Capture the cell that displays the provided text and extract its (x, y) central coordinate. 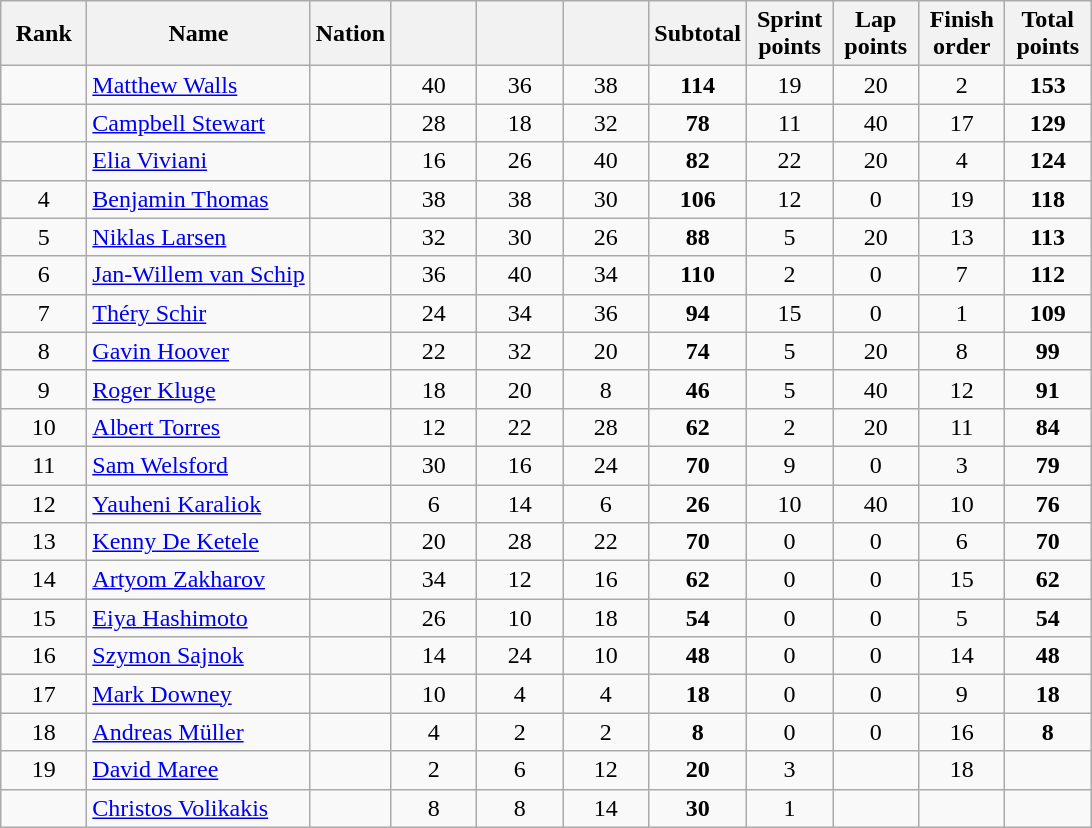
Subtotal (698, 34)
106 (698, 199)
Nation (350, 34)
Campbell Stewart (198, 123)
109 (1048, 313)
Andreas Müller (198, 732)
88 (698, 237)
129 (1048, 123)
Jan-Willem van Schip (198, 275)
Eiya Hashimoto (198, 618)
Yauheni Karaliok (198, 503)
Finish order (962, 34)
113 (1048, 237)
46 (698, 389)
99 (1048, 351)
Artyom Zakharov (198, 580)
Roger Kluge (198, 389)
91 (1048, 389)
124 (1048, 161)
84 (1048, 427)
79 (1048, 465)
Niklas Larsen (198, 237)
Name (198, 34)
114 (698, 85)
78 (698, 123)
Rank (44, 34)
112 (1048, 275)
Sam Welsford (198, 465)
Matthew Walls (198, 85)
110 (698, 275)
Total points (1048, 34)
Albert Torres (198, 427)
76 (1048, 503)
153 (1048, 85)
74 (698, 351)
Kenny De Ketele (198, 542)
Sprint points (790, 34)
Lap points (876, 34)
Szymon Sajnok (198, 656)
Christos Volikakis (198, 808)
82 (698, 161)
Théry Schir (198, 313)
Elia Viviani (198, 161)
118 (1048, 199)
Benjamin Thomas (198, 199)
94 (698, 313)
David Maree (198, 770)
Mark Downey (198, 694)
Gavin Hoover (198, 351)
